Detect which cell encompasses the target text, then output its (x, y) center coordinate. 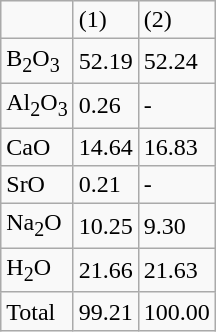
0.21 (106, 185)
B2O3 (37, 61)
Na2O (37, 226)
16.83 (176, 147)
Total (37, 311)
H2O (37, 270)
52.19 (106, 61)
CaO (37, 147)
9.30 (176, 226)
21.66 (106, 270)
52.24 (176, 61)
Al2O3 (37, 105)
(1) (106, 20)
0.26 (106, 105)
(2) (176, 20)
SrO (37, 185)
10.25 (106, 226)
21.63 (176, 270)
14.64 (106, 147)
99.21 (106, 311)
100.00 (176, 311)
